Locate the cell with the specified text and output its [x, y] center coordinate. 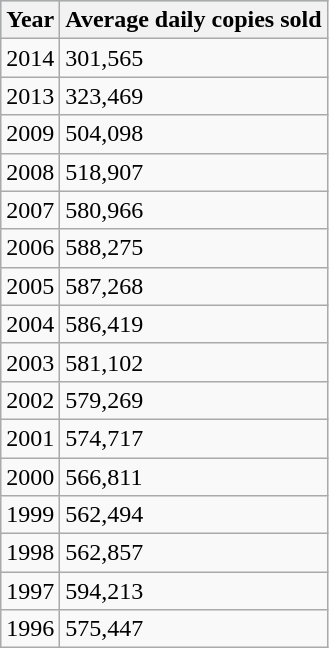
562,494 [194, 515]
580,966 [194, 210]
2005 [30, 286]
1996 [30, 629]
2008 [30, 172]
575,447 [194, 629]
504,098 [194, 134]
301,565 [194, 58]
2002 [30, 400]
588,275 [194, 248]
574,717 [194, 438]
Average daily copies sold [194, 20]
594,213 [194, 591]
2003 [30, 362]
2004 [30, 324]
566,811 [194, 477]
2009 [30, 134]
1998 [30, 553]
2000 [30, 477]
2001 [30, 438]
586,419 [194, 324]
2013 [30, 96]
2007 [30, 210]
587,268 [194, 286]
579,269 [194, 400]
518,907 [194, 172]
2014 [30, 58]
1999 [30, 515]
Year [30, 20]
581,102 [194, 362]
2006 [30, 248]
1997 [30, 591]
323,469 [194, 96]
562,857 [194, 553]
